Output the [x, y] coordinate of the center of the cell containing the given text.  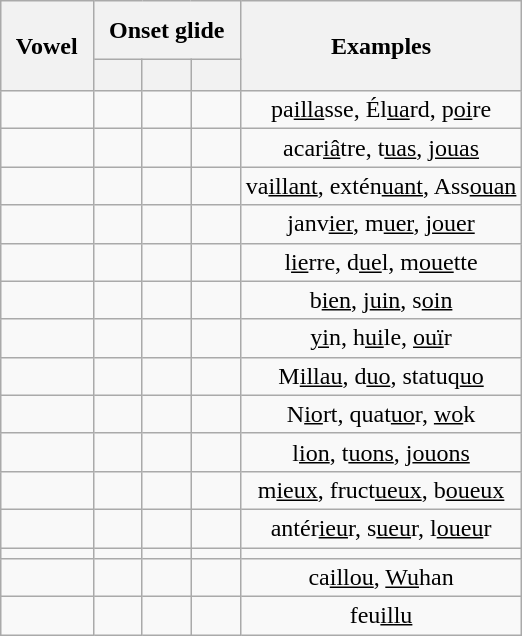
janvier, muer, jouer [381, 224]
lierre, duel, mouette [381, 262]
feuillu [381, 616]
Millau, duo, statuquo [381, 376]
vaillant, exténuant, Assouan [381, 186]
lion, tuons, jouons [381, 452]
mieux, fructueux, boueux [381, 490]
acariâtre, tuas, jouas [381, 148]
Niort, quatuor, wok [381, 414]
Examples [381, 46]
paillasse, Éluard, poire [381, 110]
Vowel [46, 46]
bien, juin, soin [381, 300]
yin, huile, ouïr [381, 338]
Onset glide [166, 30]
caillou, Wuhan [381, 578]
antérieur, sueur, loueur [381, 528]
